Capture the cell that displays the provided text and extract its [x, y] central coordinate. 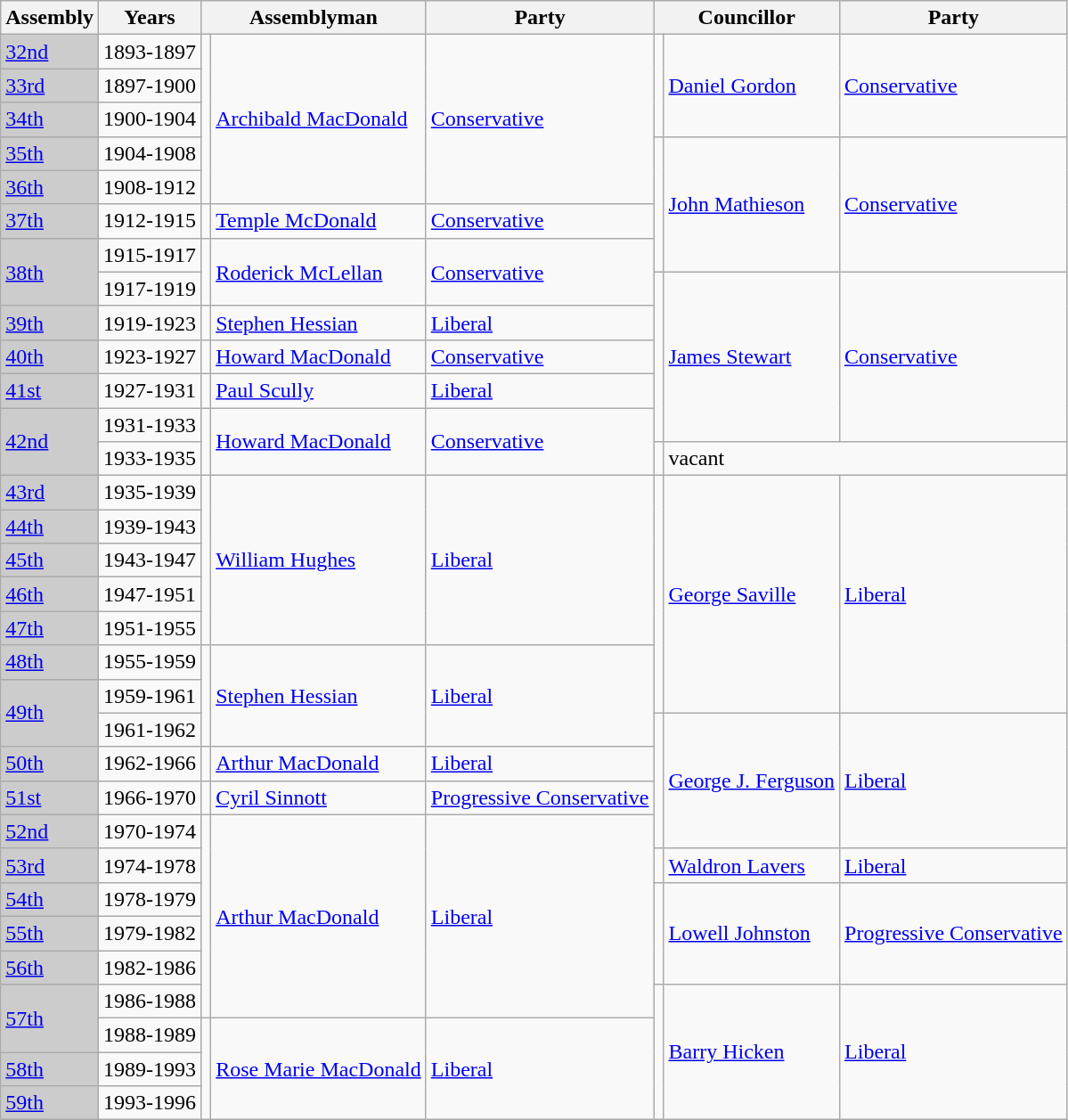
39th [50, 323]
1966-1970 [150, 797]
vacant [866, 459]
George Saville [752, 594]
1982-1986 [150, 967]
1951-1955 [150, 628]
53rd [50, 865]
1904-1908 [150, 153]
37th [50, 221]
Assemblyman [314, 18]
Barry Hicken [752, 1052]
Temple McDonald [319, 221]
George J. Ferguson [752, 781]
1900-1904 [150, 119]
1933-1935 [150, 459]
1978-1979 [150, 899]
1927-1931 [150, 390]
44th [50, 527]
1919-1923 [150, 323]
1961-1962 [150, 730]
49th [50, 713]
Years [150, 18]
40th [50, 356]
1993-1996 [150, 1103]
1923-1927 [150, 356]
1989-1993 [150, 1069]
William Hughes [319, 560]
Councillor [746, 18]
52nd [50, 831]
38th [50, 272]
1979-1982 [150, 933]
1943-1947 [150, 560]
1970-1974 [150, 831]
1939-1943 [150, 527]
35th [50, 153]
43rd [50, 493]
1917-1919 [150, 289]
1988-1989 [150, 1035]
59th [50, 1103]
56th [50, 967]
James Stewart [752, 356]
1959-1961 [150, 696]
1915-1917 [150, 255]
36th [50, 187]
1955-1959 [150, 662]
John Mathieson [752, 204]
46th [50, 594]
33rd [50, 86]
Roderick McLellan [319, 272]
54th [50, 899]
Cyril Sinnott [319, 797]
58th [50, 1069]
32nd [50, 52]
42nd [50, 442]
Paul Scully [319, 390]
Waldron Lavers [752, 865]
57th [50, 1018]
1962-1966 [150, 764]
34th [50, 119]
1935-1939 [150, 493]
Rose Marie MacDonald [319, 1069]
1908-1912 [150, 187]
47th [50, 628]
1974-1978 [150, 865]
1912-1915 [150, 221]
Archibald MacDonald [319, 119]
51st [50, 797]
1897-1900 [150, 86]
1947-1951 [150, 594]
1931-1933 [150, 425]
Assembly [50, 18]
Daniel Gordon [752, 86]
50th [50, 764]
55th [50, 933]
48th [50, 662]
45th [50, 560]
Lowell Johnston [752, 933]
1893-1897 [150, 52]
41st [50, 390]
1986-1988 [150, 1001]
